Pinpoint the cell where the given text exists, returning its (X, Y) midpoint coordinate. 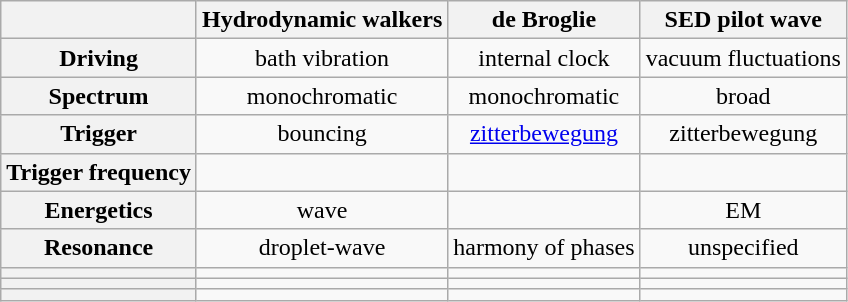
vacuum fluctuations (743, 58)
bouncing (322, 134)
unspecified (743, 248)
droplet-wave (322, 248)
Trigger (99, 134)
EM (743, 210)
Spectrum (99, 96)
harmony of phases (544, 248)
Energetics (99, 210)
SED pilot wave (743, 20)
Driving (99, 58)
bath vibration (322, 58)
Resonance (99, 248)
internal clock (544, 58)
de Broglie (544, 20)
wave (322, 210)
broad (743, 96)
Trigger frequency (99, 172)
Hydrodynamic walkers (322, 20)
